Locate the cell with the specified text and output its (x, y) center coordinate. 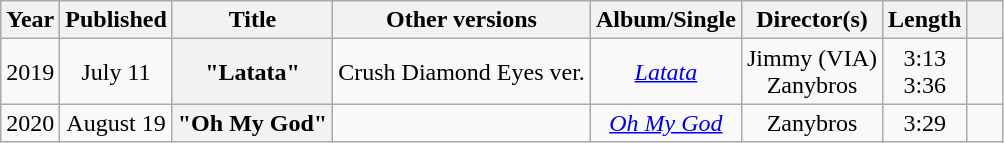
Album/Single (666, 20)
Zanybros (812, 123)
Other versions (462, 20)
July 11 (116, 72)
Oh My God (666, 123)
Title (252, 20)
2019 (30, 72)
"Oh My God" (252, 123)
Jimmy (VIA)Zanybros (812, 72)
Year (30, 20)
Crush Diamond Eyes ver. (462, 72)
August 19 (116, 123)
3:133:36 (925, 72)
Director(s) (812, 20)
3:29 (925, 123)
2020 (30, 123)
Length (925, 20)
"Latata" (252, 72)
Published (116, 20)
Latata (666, 72)
